Output the [x, y] coordinate of the center of the cell containing the given text.  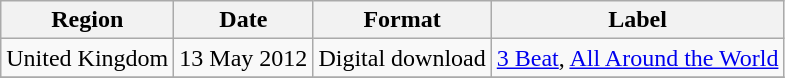
Format [402, 20]
3 Beat, All Around the World [638, 58]
Label [638, 20]
13 May 2012 [244, 58]
United Kingdom [88, 58]
Digital download [402, 58]
Date [244, 20]
Region [88, 20]
